Output the (x, y) coordinate of the center of the cell containing the given text.  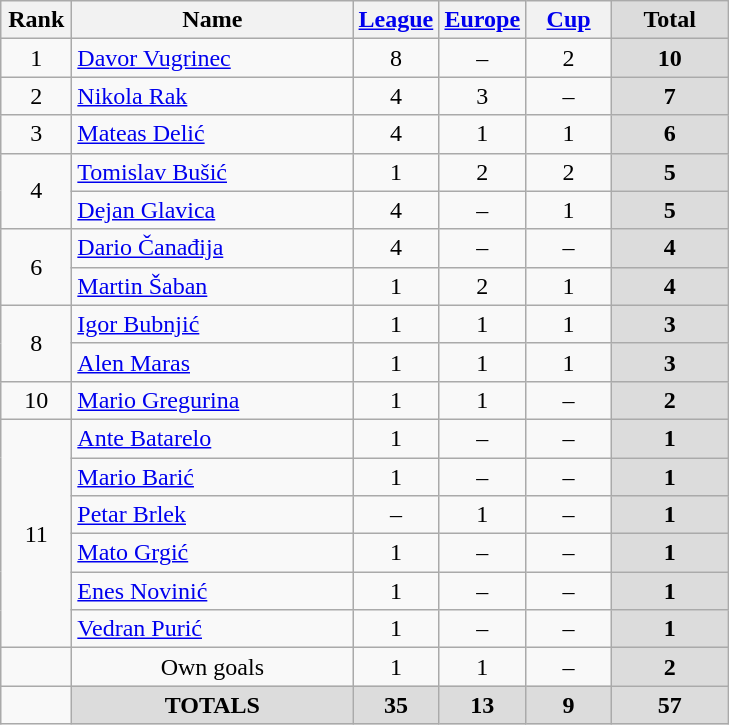
Enes Novinić (212, 591)
TOTALS (212, 705)
Europe (482, 20)
Total (670, 20)
Nikola Rak (212, 96)
Vedran Purić (212, 629)
Alen Maras (212, 362)
Dejan Glavica (212, 210)
Dario Čanađija (212, 248)
Mateas Delić (212, 134)
Cup (569, 20)
57 (670, 705)
13 (482, 705)
League (396, 20)
9 (569, 705)
7 (670, 96)
Ante Batarelo (212, 438)
Own goals (212, 667)
Petar Brlek (212, 515)
Mario Barić (212, 477)
Name (212, 20)
35 (396, 705)
Mato Grgić (212, 553)
Mario Gregurina (212, 400)
11 (36, 533)
Tomislav Bušić (212, 172)
Davor Vugrinec (212, 58)
Igor Bubnjić (212, 324)
Rank (36, 20)
Martin Šaban (212, 286)
